Find where the given text appears and provide that cell's center as [x, y] coordinate. 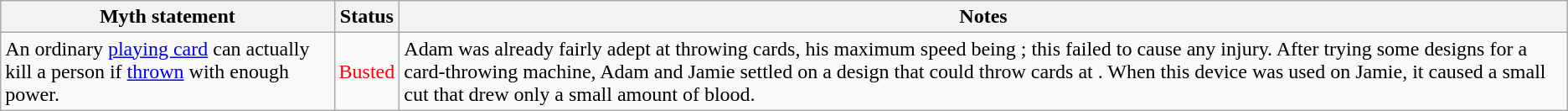
Busted [367, 71]
Notes [983, 17]
An ordinary playing card can actually kill a person if thrown with enough power. [168, 71]
Myth statement [168, 17]
Status [367, 17]
